Return (X, Y) of the center of cell containing provided text 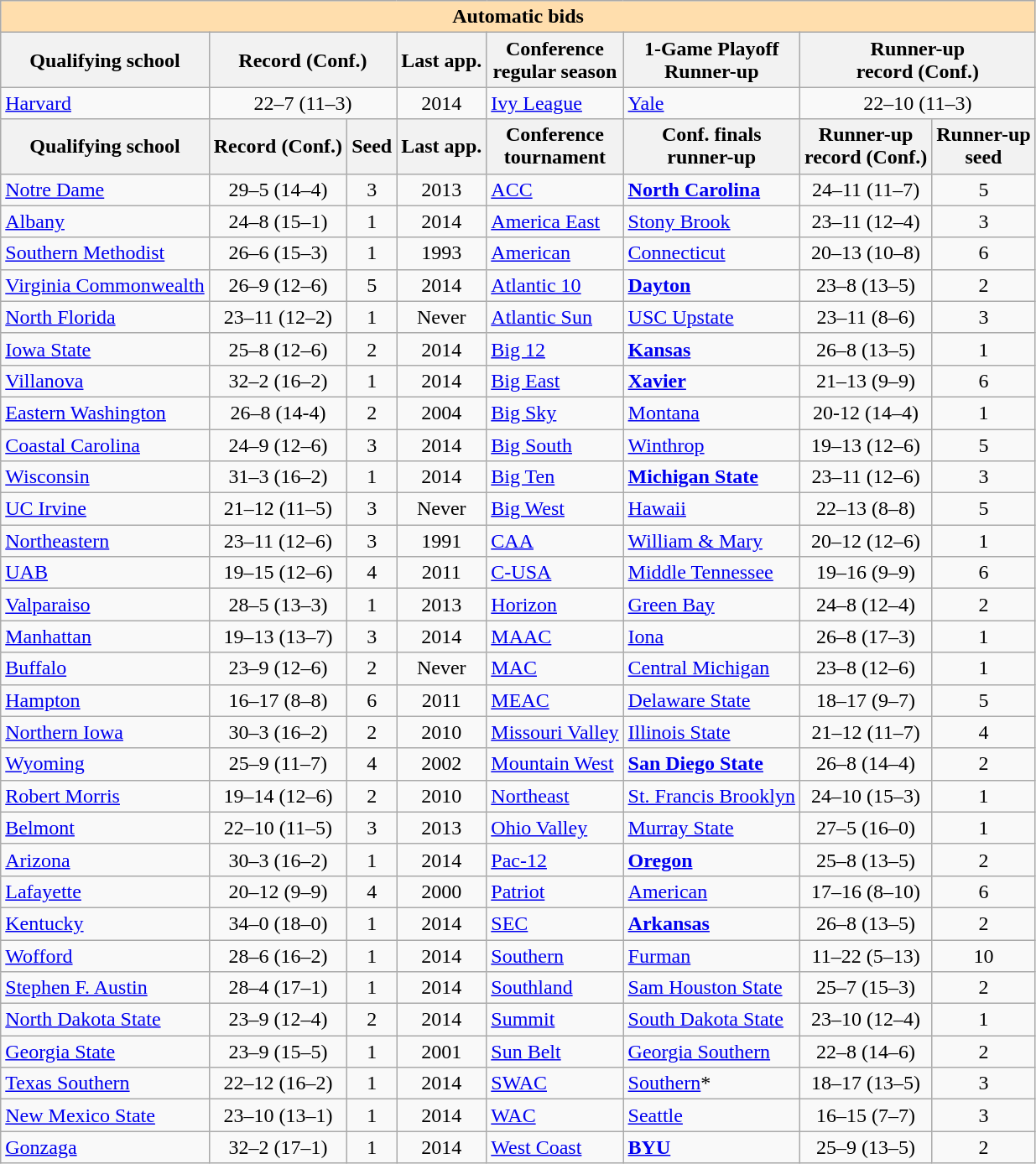
23–10 (13–1) (278, 1115)
Lafayette (105, 891)
10 (984, 955)
11–22 (5–13) (866, 955)
West Coast (555, 1147)
23–8 (13–5) (866, 285)
Manhattan (105, 637)
19–13 (12–6) (866, 445)
New Mexico State (105, 1115)
32–2 (16–2) (278, 381)
UAB (105, 573)
Big South (555, 445)
Coastal Carolina (105, 445)
2004 (441, 413)
Buffalo (105, 668)
21–12 (11–7) (866, 732)
Pac-12 (555, 860)
25–8 (13–5) (866, 860)
MAAC (555, 637)
22–12 (16–2) (278, 1083)
28–5 (13–3) (278, 605)
24–11 (11–7) (866, 190)
23–10 (12–4) (866, 1020)
Wyoming (105, 764)
2000 (441, 891)
Big East (555, 381)
29–5 (14–4) (278, 190)
19–16 (9–9) (866, 573)
Seattle (711, 1115)
Georgia Southern (711, 1052)
Illinois State (711, 732)
Patriot (555, 891)
Kansas (711, 349)
Harvard (105, 103)
Green Bay (711, 605)
Wisconsin (105, 477)
25–9 (11–7) (278, 764)
Runner-upseed (984, 146)
18–17 (9–7) (866, 700)
Iowa State (105, 349)
23–11 (8–6) (866, 317)
19–14 (12–6) (278, 796)
Southern* (711, 1083)
Big Sky (555, 413)
26–8 (14–4) (866, 764)
Summit (555, 1020)
Southland (555, 988)
Big Ten (555, 477)
Albany (105, 221)
America East (555, 221)
St. Francis Brooklyn (711, 796)
Iona (711, 637)
Conf. finalsrunner-up (711, 146)
Eastern Washington (105, 413)
Furman (711, 955)
Big 12 (555, 349)
Yale (711, 103)
18–17 (13–5) (866, 1083)
Northeast (555, 796)
Sam Houston State (711, 988)
26–9 (12–6) (278, 285)
25–9 (13–5) (866, 1147)
Robert Morris (105, 796)
MAC (555, 668)
22–10 (11–5) (278, 828)
Gonzaga (105, 1147)
26–6 (15–3) (278, 253)
Atlantic 10 (555, 285)
WAC (555, 1115)
BYU (711, 1147)
North Dakota State (105, 1020)
South Dakota State (711, 1020)
16–17 (8–8) (278, 700)
24–9 (12–6) (278, 445)
Delaware State (711, 700)
Valparaiso (105, 605)
USC Upstate (711, 317)
Hampton (105, 700)
Murray State (711, 828)
28–6 (16–2) (278, 955)
C-USA (555, 573)
24–8 (15–1) (278, 221)
22–13 (8–8) (866, 509)
Wofford (105, 955)
20-12 (14–4) (866, 413)
Michigan State (711, 477)
26–8 (17–3) (866, 637)
19–15 (12–6) (278, 573)
23–8 (12–6) (866, 668)
Ivy League (555, 103)
22–7 (11–3) (302, 103)
Sun Belt (555, 1052)
MEAC (555, 700)
Arizona (105, 860)
William & Mary (711, 541)
Winthrop (711, 445)
Atlantic Sun (555, 317)
32–2 (17–1) (278, 1147)
Georgia State (105, 1052)
Missouri Valley (555, 732)
26–8 (14-4) (278, 413)
Big West (555, 509)
North Carolina (711, 190)
Southern (555, 955)
23–11 (12–4) (866, 221)
Central Michigan (711, 668)
20–12 (12–6) (866, 541)
SWAC (555, 1083)
1991 (441, 541)
Mountain West (555, 764)
16–15 (7–7) (866, 1115)
34–0 (18–0) (278, 923)
CAA (555, 541)
Northeastern (105, 541)
UC Irvine (105, 509)
22–8 (14–6) (866, 1052)
Horizon (555, 605)
23–9 (12–4) (278, 1020)
Connecticut (711, 253)
ACC (555, 190)
Arkansas (711, 923)
19–13 (13–7) (278, 637)
Middle Tennessee (711, 573)
20–13 (10–8) (866, 253)
Ohio Valley (555, 828)
27–5 (16–0) (866, 828)
21–13 (9–9) (866, 381)
Hawaii (711, 509)
25–7 (15–3) (866, 988)
31–3 (16–2) (278, 477)
Montana (711, 413)
Texas Southern (105, 1083)
1-Game PlayoffRunner-up (711, 60)
24–10 (15–3) (866, 796)
22–10 (11–3) (918, 103)
San Diego State (711, 764)
2001 (441, 1052)
Conferencetournament (555, 146)
17–16 (8–10) (866, 891)
2002 (441, 764)
Xavier (711, 381)
21–12 (11–5) (278, 509)
Kentucky (105, 923)
Northern Iowa (105, 732)
Stony Brook (711, 221)
Conferenceregular season (555, 60)
23–9 (12–6) (278, 668)
1993 (441, 253)
Stephen F. Austin (105, 988)
Automatic bids (518, 17)
24–8 (12–4) (866, 605)
Villanova (105, 381)
Belmont (105, 828)
25–8 (12–6) (278, 349)
North Florida (105, 317)
SEC (555, 923)
Virginia Commonwealth (105, 285)
23–11 (12–2) (278, 317)
23–9 (15–5) (278, 1052)
Dayton (711, 285)
28–4 (17–1) (278, 988)
Oregon (711, 860)
Seed (372, 146)
Notre Dame (105, 190)
Southern Methodist (105, 253)
20–12 (9–9) (278, 891)
